Return the (x, y) coordinate for the center point of the cell that contains the specified text.  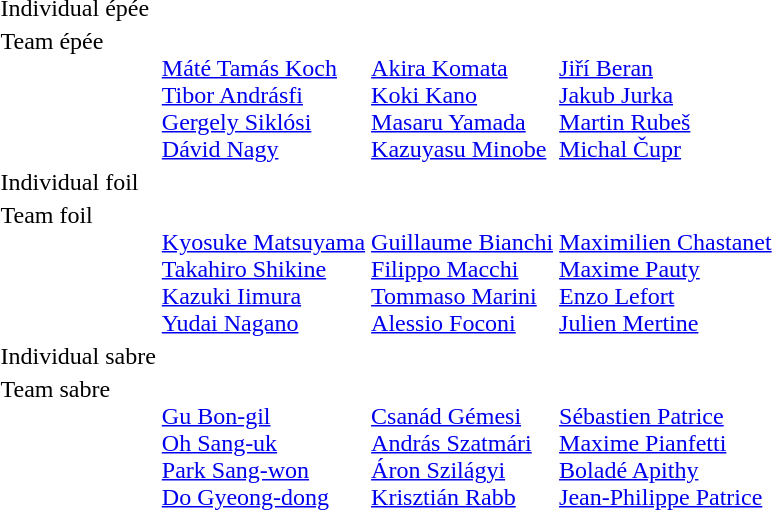
Akira KomataKoki KanoMasaru YamadaKazuyasu Minobe (462, 95)
Máté Tamás KochTibor AndrásfiGergely SiklósiDávid Nagy (263, 95)
Kyosuke MatsuyamaTakahiro ShikineKazuki IimuraYudai Nagano (263, 269)
Guillaume BianchiFilippo MacchiTommaso MariniAlessio Foconi (462, 269)
